Identify which cell holds the provided text, then report its [X, Y] central coordinate. 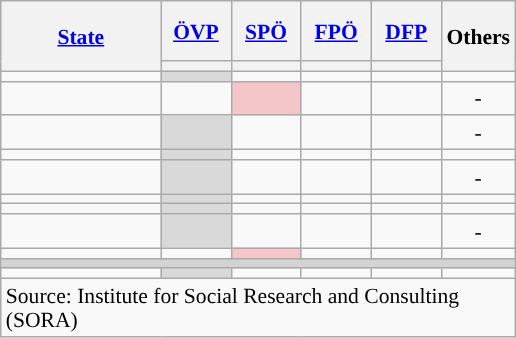
DFP [406, 31]
State [81, 36]
FPÖ [336, 31]
SPÖ [266, 31]
Source: Institute for Social Research and Consulting (SORA) [258, 308]
ÖVP [196, 31]
Others [478, 36]
